Identify which cell holds the provided text, then report its (X, Y) central coordinate. 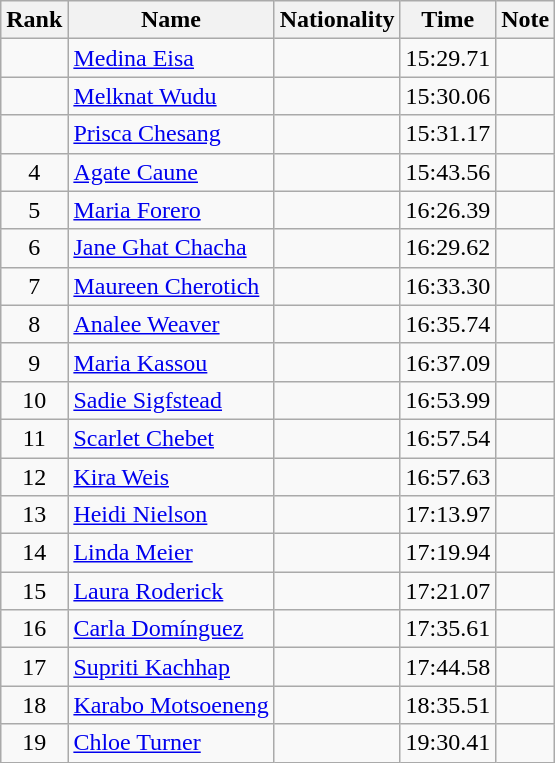
Heidi Nielson (171, 515)
Nationality (337, 20)
10 (34, 400)
17:35.61 (448, 629)
16:57.63 (448, 477)
18 (34, 705)
Supriti Kachhap (171, 667)
16:35.74 (448, 324)
Rank (34, 20)
15:30.06 (448, 96)
15:43.56 (448, 172)
Melknat Wudu (171, 96)
9 (34, 362)
Medina Eisa (171, 58)
16 (34, 629)
16:37.09 (448, 362)
15:29.71 (448, 58)
17 (34, 667)
8 (34, 324)
17:44.58 (448, 667)
Agate Caune (171, 172)
Laura Roderick (171, 591)
Sadie Sigfstead (171, 400)
17:13.97 (448, 515)
Maria Forero (171, 210)
16:33.30 (448, 286)
Maria Kassou (171, 362)
Linda Meier (171, 553)
Time (448, 20)
16:53.99 (448, 400)
Jane Ghat Chacha (171, 248)
17:19.94 (448, 553)
15 (34, 591)
Name (171, 20)
16:29.62 (448, 248)
Karabo Motsoeneng (171, 705)
6 (34, 248)
16:57.54 (448, 438)
Prisca Chesang (171, 134)
17:21.07 (448, 591)
19:30.41 (448, 743)
12 (34, 477)
Note (526, 20)
Analee Weaver (171, 324)
Maureen Cherotich (171, 286)
13 (34, 515)
7 (34, 286)
Kira Weis (171, 477)
18:35.51 (448, 705)
5 (34, 210)
14 (34, 553)
11 (34, 438)
Chloe Turner (171, 743)
15:31.17 (448, 134)
16:26.39 (448, 210)
4 (34, 172)
Scarlet Chebet (171, 438)
19 (34, 743)
Carla Domínguez (171, 629)
